For the text-containing cell, return its midpoint in (x, y) coordinate format. 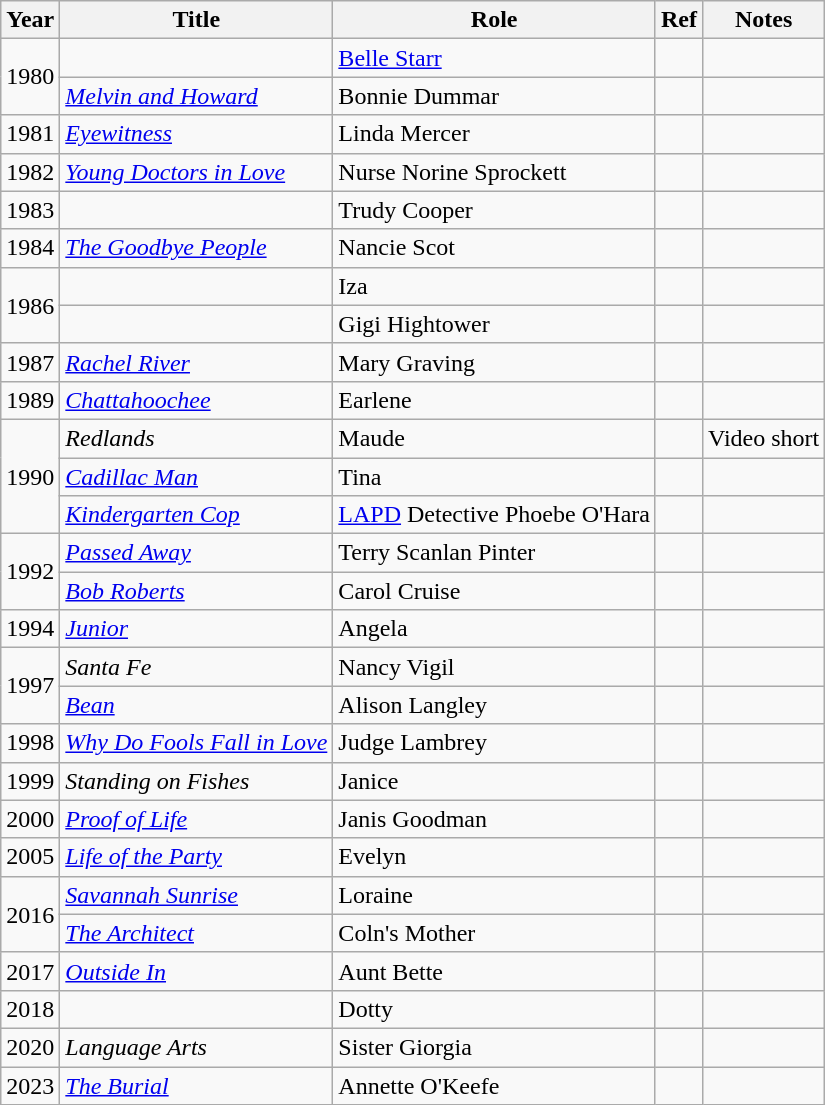
1989 (30, 400)
Earlene (494, 400)
The Goodbye People (196, 248)
1986 (30, 305)
Notes (763, 20)
Dotty (494, 1009)
1984 (30, 248)
Maude (494, 438)
1990 (30, 476)
Language Arts (196, 1047)
1999 (30, 781)
Evelyn (494, 857)
Nancie Scot (494, 248)
Janice (494, 781)
Chattahoochee (196, 400)
1980 (30, 77)
1981 (30, 134)
Standing on Fishes (196, 781)
Annette O'Keefe (494, 1085)
Life of the Party (196, 857)
Video short (763, 438)
Alison Langley (494, 705)
1997 (30, 686)
Linda Mercer (494, 134)
Bean (196, 705)
Role (494, 20)
Melvin and Howard (196, 96)
Kindergarten Cop (196, 515)
Gigi Hightower (494, 324)
1998 (30, 743)
2018 (30, 1009)
Trudy Cooper (494, 210)
Belle Starr (494, 58)
Redlands (196, 438)
Sister Giorgia (494, 1047)
Passed Away (196, 553)
Carol Cruise (494, 591)
Title (196, 20)
1982 (30, 172)
1987 (30, 362)
Cadillac Man (196, 477)
Judge Lambrey (494, 743)
The Architect (196, 933)
Young Doctors in Love (196, 172)
2016 (30, 914)
2020 (30, 1047)
The Burial (196, 1085)
Bonnie Dummar (494, 96)
Junior (196, 629)
Terry Scanlan Pinter (494, 553)
Savannah Sunrise (196, 895)
Janis Goodman (494, 819)
2005 (30, 857)
Year (30, 20)
Mary Graving (494, 362)
Nancy Vigil (494, 667)
1983 (30, 210)
1992 (30, 572)
2000 (30, 819)
Aunt Bette (494, 971)
LAPD Detective Phoebe O'Hara (494, 515)
Bob Roberts (196, 591)
Rachel River (196, 362)
Ref (678, 20)
Santa Fe (196, 667)
Coln's Mother (494, 933)
Nurse Norine Sprockett (494, 172)
2017 (30, 971)
Why Do Fools Fall in Love (196, 743)
2023 (30, 1085)
Proof of Life (196, 819)
Outside In (196, 971)
Eyewitness (196, 134)
1994 (30, 629)
Angela (494, 629)
Iza (494, 286)
Tina (494, 477)
Loraine (494, 895)
